Capture the cell that displays the provided text and extract its (x, y) central coordinate. 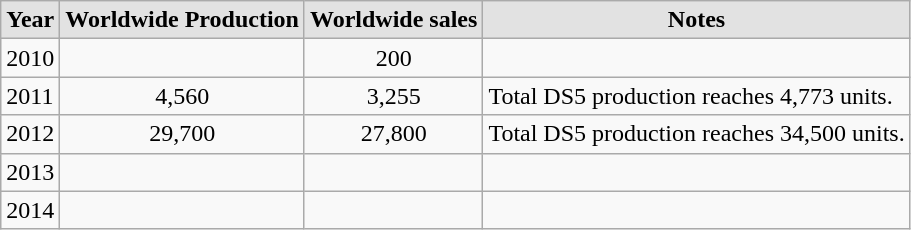
Worldwide sales (393, 20)
2012 (30, 134)
2013 (30, 172)
Total DS5 production reaches 4,773 units. (696, 96)
Total DS5 production reaches 34,500 units. (696, 134)
3,255 (393, 96)
Worldwide Production (182, 20)
200 (393, 58)
4,560 (182, 96)
Year (30, 20)
27,800 (393, 134)
Notes (696, 20)
2014 (30, 210)
2011 (30, 96)
2010 (30, 58)
29,700 (182, 134)
